Find where the given text appears and provide that cell's center as [x, y] coordinate. 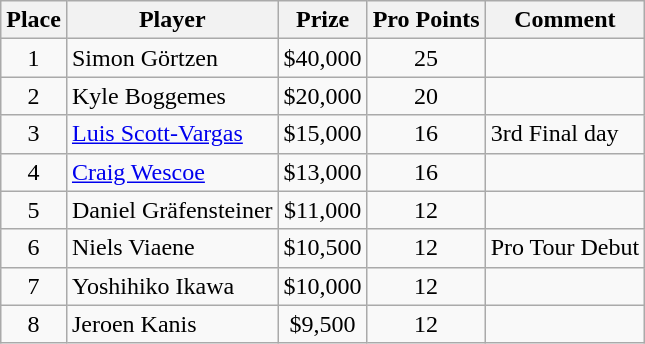
7 [34, 286]
1 [34, 58]
6 [34, 248]
20 [426, 96]
Daniel Gräfensteiner [172, 210]
Craig Wescoe [172, 172]
$11,000 [322, 210]
Kyle Boggemes [172, 96]
Luis Scott-Vargas [172, 134]
2 [34, 96]
Jeroen Kanis [172, 324]
Niels Viaene [172, 248]
$40,000 [322, 58]
Pro Tour Debut [565, 248]
$20,000 [322, 96]
Simon Görtzen [172, 58]
3 [34, 134]
Prize [322, 20]
Place [34, 20]
3rd Final day [565, 134]
Yoshihiko Ikawa [172, 286]
8 [34, 324]
$9,500 [322, 324]
4 [34, 172]
$10,500 [322, 248]
Comment [565, 20]
Player [172, 20]
5 [34, 210]
Pro Points [426, 20]
$10,000 [322, 286]
$13,000 [322, 172]
25 [426, 58]
$15,000 [322, 134]
